Return [x, y] of the center of cell containing provided text 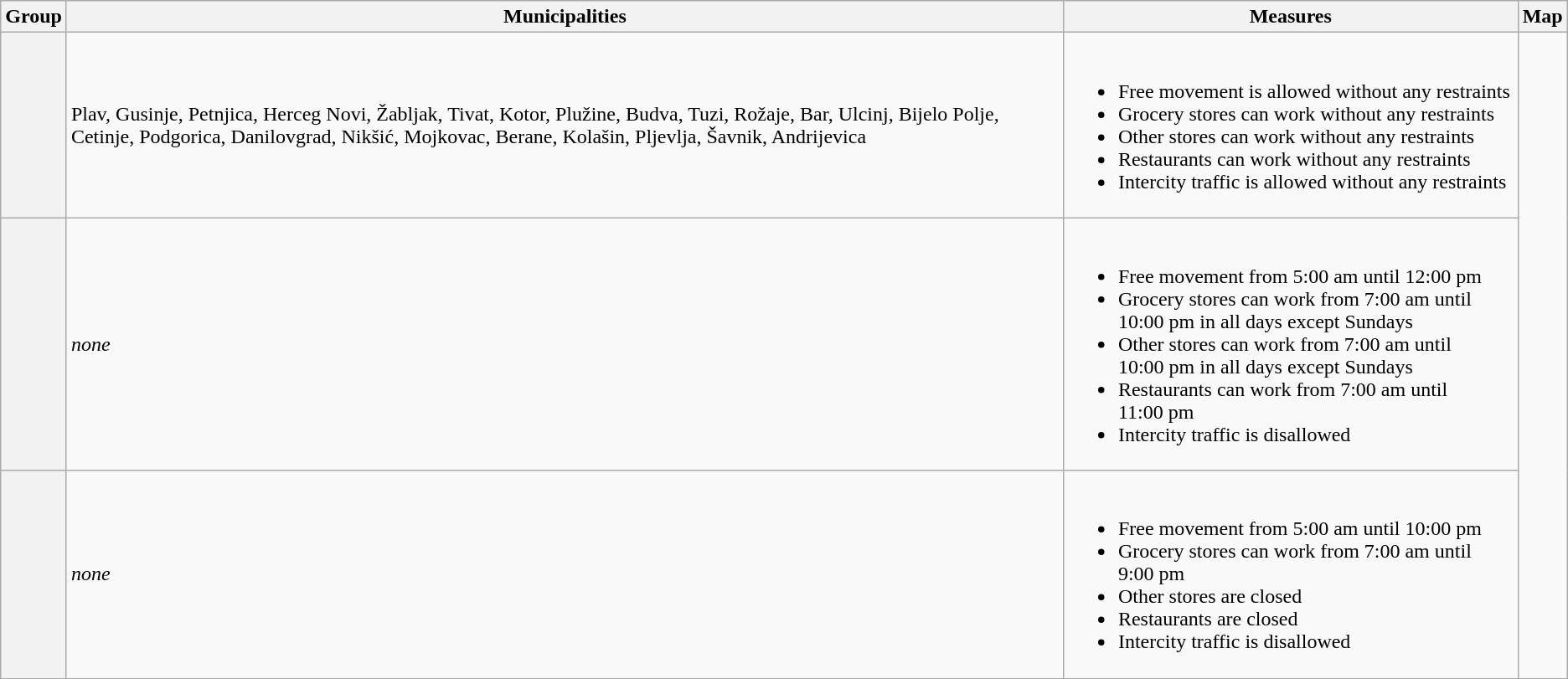
Municipalities [565, 17]
Measures [1290, 17]
Group [34, 17]
Map [1543, 17]
